Extract the (x, y) coordinate from the center of the cell holding the provided text.  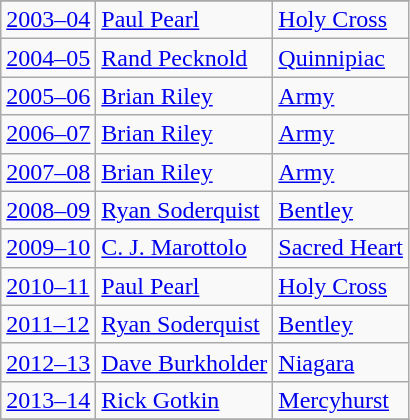
Mercyhurst (341, 400)
2006–07 (48, 134)
2008–09 (48, 210)
2005–06 (48, 96)
Rand Pecknold (184, 58)
2007–08 (48, 172)
2003–04 (48, 20)
Sacred Heart (341, 248)
2012–13 (48, 362)
Rick Gotkin (184, 400)
Niagara (341, 362)
2004–05 (48, 58)
2010–11 (48, 286)
C. J. Marottolo (184, 248)
2009–10 (48, 248)
2013–14 (48, 400)
Quinnipiac (341, 58)
2011–12 (48, 324)
Dave Burkholder (184, 362)
